Capture the cell that displays the provided text and extract its (x, y) central coordinate. 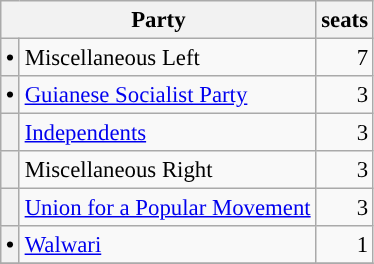
Union for a Popular Movement (168, 208)
Walwari (168, 245)
seats (344, 20)
1 (344, 245)
Guianese Socialist Party (168, 95)
Miscellaneous Right (168, 170)
7 (344, 58)
Miscellaneous Left (168, 58)
Independents (168, 133)
Party (158, 20)
